Locate the cell with the specified text and output its (x, y) center coordinate. 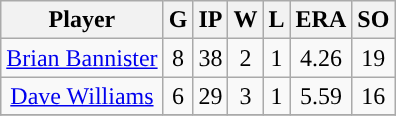
19 (374, 58)
ERA (321, 20)
L (276, 20)
8 (178, 58)
3 (246, 96)
SO (374, 20)
29 (210, 96)
4.26 (321, 58)
2 (246, 58)
G (178, 20)
5.59 (321, 96)
38 (210, 58)
IP (210, 20)
16 (374, 96)
Dave Williams (82, 96)
6 (178, 96)
W (246, 20)
Brian Bannister (82, 58)
Player (82, 20)
